Find where the given text appears and provide that cell's center as (x, y) coordinate. 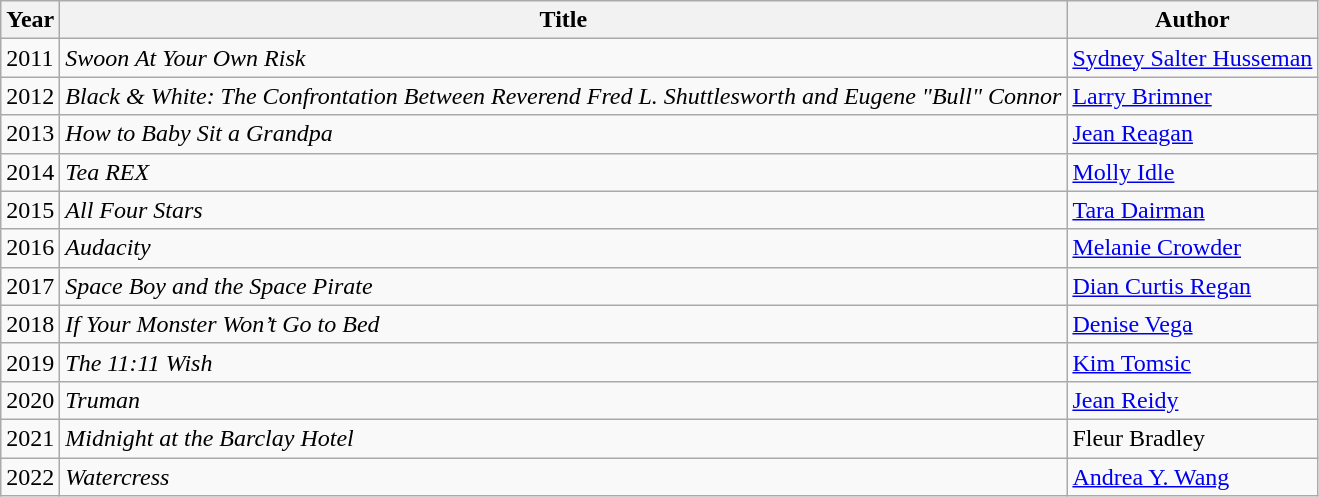
Space Boy and the Space Pirate (564, 286)
Tea REX (564, 172)
How to Baby Sit a Grandpa (564, 134)
2014 (30, 172)
Audacity (564, 248)
2021 (30, 438)
2011 (30, 58)
2012 (30, 96)
2017 (30, 286)
2016 (30, 248)
Andrea Y. Wang (1192, 477)
2018 (30, 324)
Kim Tomsic (1192, 362)
Midnight at the Barclay Hotel (564, 438)
Melanie Crowder (1192, 248)
2019 (30, 362)
Tara Dairman (1192, 210)
Watercress (564, 477)
The 11:11 Wish (564, 362)
Denise Vega (1192, 324)
Black & White: The Confrontation Between Reverend Fred L. Shuttlesworth and Eugene "Bull" Connor (564, 96)
Year (30, 20)
Truman (564, 400)
All Four Stars (564, 210)
Sydney Salter Husseman (1192, 58)
Jean Reidy (1192, 400)
Molly Idle (1192, 172)
2022 (30, 477)
Larry Brimner (1192, 96)
Swoon At Your Own Risk (564, 58)
Jean Reagan (1192, 134)
If Your Monster Won’t Go to Bed (564, 324)
Fleur Bradley (1192, 438)
2015 (30, 210)
2013 (30, 134)
2020 (30, 400)
Dian Curtis Regan (1192, 286)
Author (1192, 20)
Title (564, 20)
